Extract the [x, y] coordinate from the center of the cell holding the provided text.  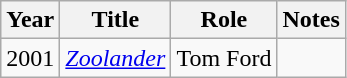
Notes [311, 20]
Title [116, 20]
Year [30, 20]
Zoolander [116, 58]
Tom Ford [224, 58]
2001 [30, 58]
Role [224, 20]
